Identify which cell holds the provided text, then report its (X, Y) central coordinate. 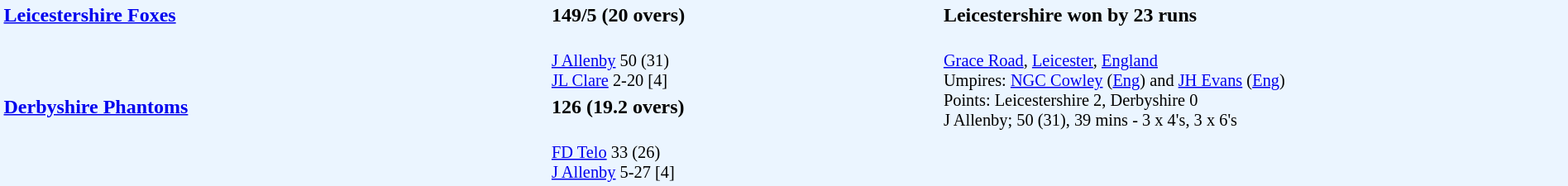
149/5 (20 overs) (744, 15)
126 (19.2 overs) (744, 107)
FD Telo 33 (26) J Allenby 5-27 [4] (744, 152)
Derbyshire Phantoms (275, 139)
Leicestershire won by 23 runs (1254, 15)
Leicestershire Foxes (275, 47)
J Allenby 50 (31) JL Clare 2-20 [4] (744, 61)
